For the text-containing cell, return its midpoint in (X, Y) coordinate format. 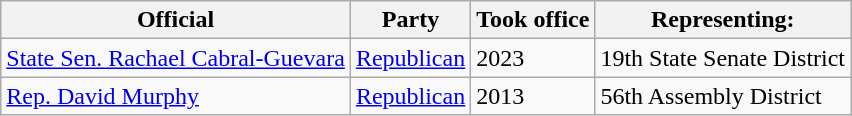
Official (176, 20)
Rep. David Murphy (176, 96)
2023 (533, 58)
19th State Senate District (723, 58)
State Sen. Rachael Cabral-Guevara (176, 58)
Took office (533, 20)
Party (410, 20)
Representing: (723, 20)
2013 (533, 96)
56th Assembly District (723, 96)
